Return [X, Y] of the center of cell containing provided text 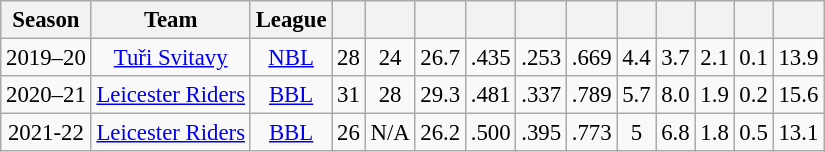
.789 [591, 95]
Team [170, 20]
15.6 [798, 95]
.773 [591, 133]
2020–21 [46, 95]
13.9 [798, 58]
13.1 [798, 133]
.337 [541, 95]
26.2 [440, 133]
League [290, 20]
.481 [490, 95]
.500 [490, 133]
NBL [290, 58]
4.4 [636, 58]
.253 [541, 58]
8.0 [676, 95]
26 [348, 133]
0.5 [754, 133]
0.1 [754, 58]
.669 [591, 58]
1.9 [714, 95]
2.1 [714, 58]
2019–20 [46, 58]
N/A [390, 133]
Season [46, 20]
5 [636, 133]
5.7 [636, 95]
3.7 [676, 58]
6.8 [676, 133]
.395 [541, 133]
24 [390, 58]
31 [348, 95]
2021-22 [46, 133]
1.8 [714, 133]
0.2 [754, 95]
Tuři Svitavy [170, 58]
.435 [490, 58]
26.7 [440, 58]
29.3 [440, 95]
